Find where the given text appears and provide that cell's center as (x, y) coordinate. 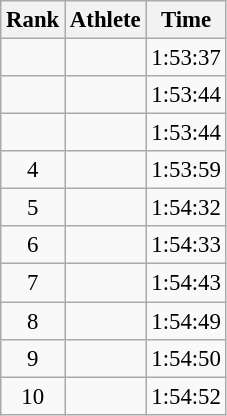
1:53:37 (186, 58)
7 (33, 283)
4 (33, 170)
5 (33, 208)
1:54:50 (186, 358)
10 (33, 396)
Time (186, 20)
8 (33, 321)
1:54:32 (186, 208)
1:54:52 (186, 396)
1:54:33 (186, 245)
Rank (33, 20)
9 (33, 358)
1:53:59 (186, 170)
1:54:43 (186, 283)
Athlete (106, 20)
1:54:49 (186, 321)
6 (33, 245)
